Find where the given text appears and provide that cell's center as (X, Y) coordinate. 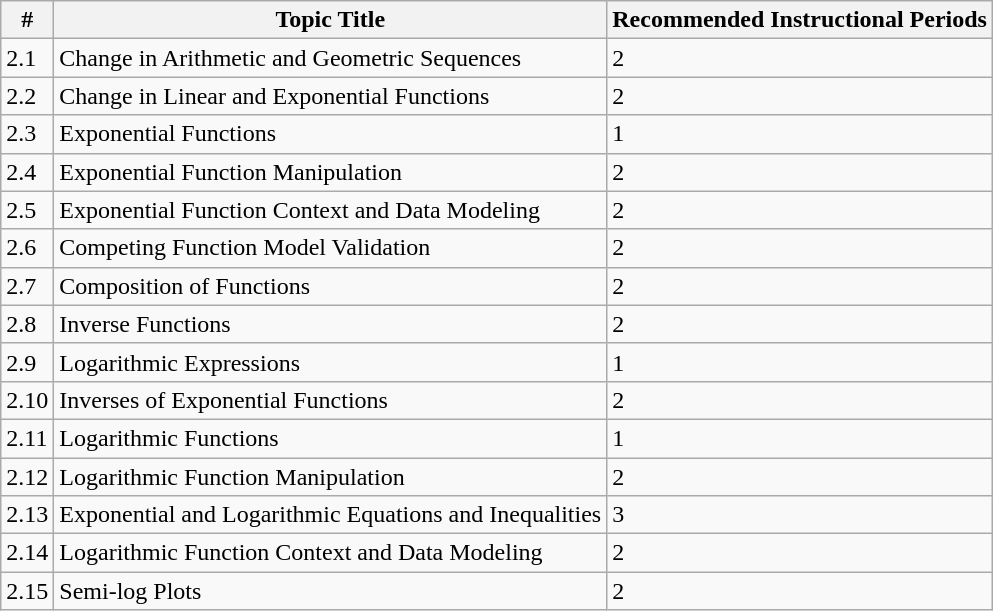
Exponential Function Manipulation (330, 172)
2.7 (28, 286)
Competing Function Model Validation (330, 248)
2.9 (28, 362)
2.4 (28, 172)
2.2 (28, 96)
Logarithmic Expressions (330, 362)
2.13 (28, 515)
Change in Linear and Exponential Functions (330, 96)
2.14 (28, 553)
Recommended Instructional Periods (800, 20)
2.6 (28, 248)
Inverses of Exponential Functions (330, 400)
Topic Title (330, 20)
Composition of Functions (330, 286)
Logarithmic Function Context and Data Modeling (330, 553)
2.5 (28, 210)
2.1 (28, 58)
Change in Arithmetic and Geometric Sequences (330, 58)
Logarithmic Functions (330, 438)
2.10 (28, 400)
2.11 (28, 438)
2.12 (28, 477)
Logarithmic Function Manipulation (330, 477)
2.3 (28, 134)
2.8 (28, 324)
Exponential Function Context and Data Modeling (330, 210)
2.15 (28, 591)
Exponential Functions (330, 134)
3 (800, 515)
Inverse Functions (330, 324)
# (28, 20)
Exponential and Logarithmic Equations and Inequalities (330, 515)
Semi-log Plots (330, 591)
